Output the (x, y) coordinate of the center of the cell containing the given text.  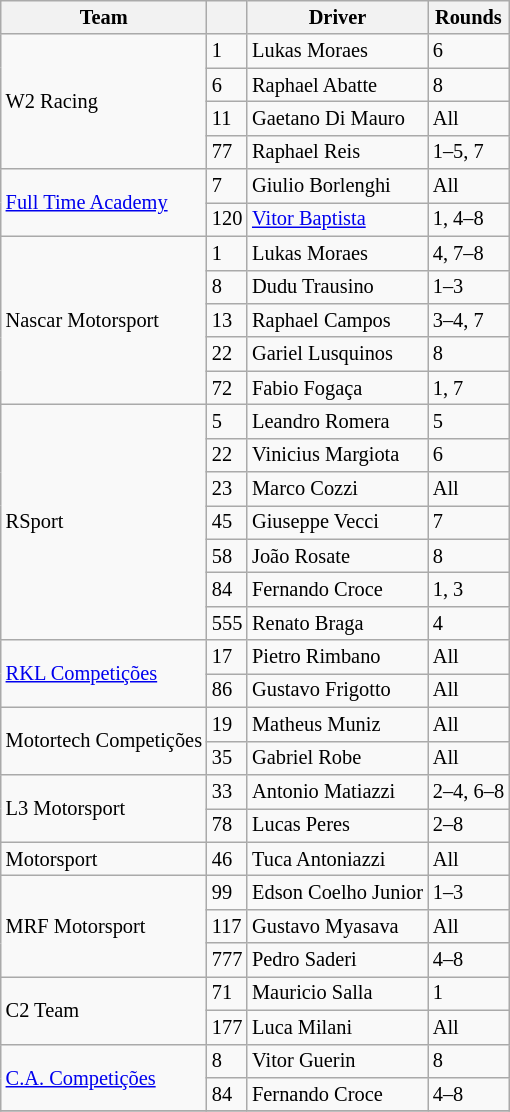
C2 Team (104, 1010)
1, 4–8 (468, 219)
Luca Milani (338, 1027)
Driver (338, 17)
Motortech Competições (104, 740)
120 (227, 219)
117 (227, 926)
MRF Motorsport (104, 926)
46 (227, 859)
71 (227, 993)
19 (227, 724)
Giuseppe Vecci (338, 522)
1, 7 (468, 388)
4 (468, 623)
177 (227, 1027)
11 (227, 118)
Team (104, 17)
C.A. Competições (104, 1078)
Antonio Matiazzi (338, 791)
Lucas Peres (338, 825)
3–4, 7 (468, 320)
Tuca Antoniazzi (338, 859)
Leandro Romera (338, 421)
1, 3 (468, 589)
RSport (104, 522)
Matheus Muniz (338, 724)
72 (227, 388)
77 (227, 152)
33 (227, 791)
78 (227, 825)
2–4, 6–8 (468, 791)
2–8 (468, 825)
Vinicius Margiota (338, 455)
Nascar Motorsport (104, 320)
Fabio Fogaça (338, 388)
Vitor Baptista (338, 219)
L3 Motorsport (104, 808)
Raphael Abatte (338, 85)
Gustavo Myasava (338, 926)
23 (227, 489)
Edson Coelho Junior (338, 892)
Raphael Campos (338, 320)
45 (227, 522)
86 (227, 690)
Motorsport (104, 859)
555 (227, 623)
Full Time Academy (104, 202)
99 (227, 892)
1–5, 7 (468, 152)
RKL Competições (104, 674)
Marco Cozzi (338, 489)
777 (227, 960)
João Rosate (338, 556)
Giulio Borlenghi (338, 186)
Gabriel Robe (338, 758)
W2 Racing (104, 102)
Pietro Rimbano (338, 657)
Dudu Trausino (338, 287)
Pedro Saderi (338, 960)
13 (227, 320)
Renato Braga (338, 623)
Gaetano Di Mauro (338, 118)
Mauricio Salla (338, 993)
17 (227, 657)
Raphael Reis (338, 152)
Vitor Guerin (338, 1061)
35 (227, 758)
4, 7–8 (468, 253)
Rounds (468, 17)
58 (227, 556)
Gustavo Frigotto (338, 690)
Gariel Lusquinos (338, 354)
